For the text-containing cell, return its midpoint in [x, y] coordinate format. 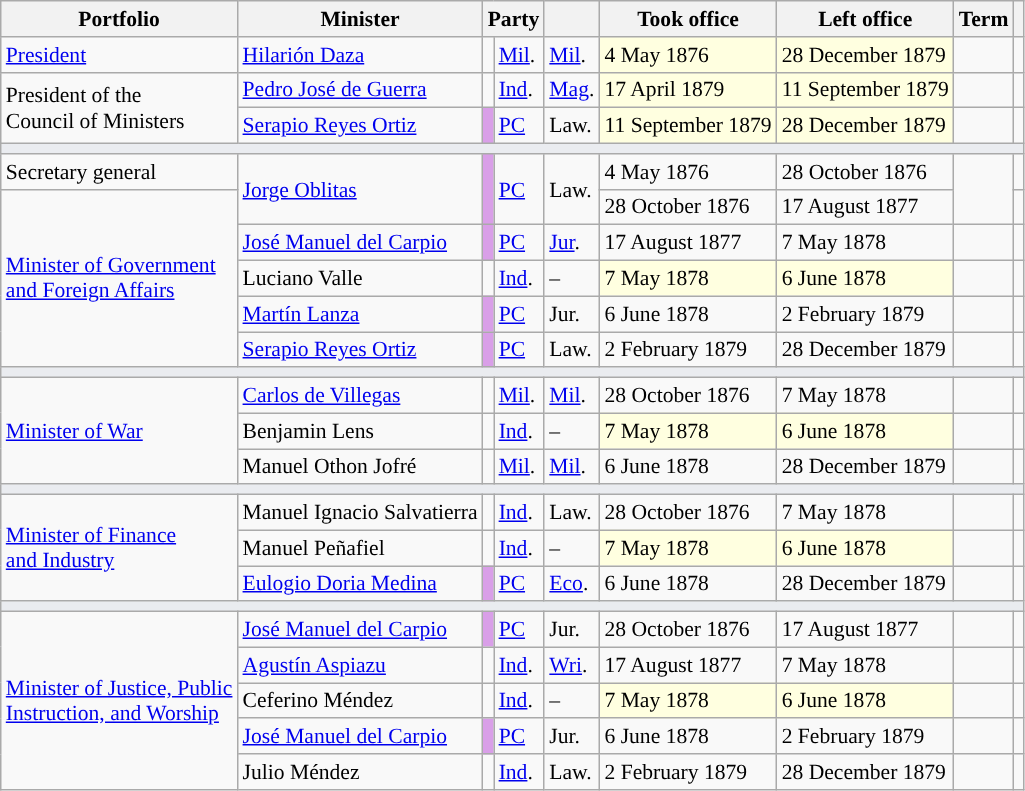
Carlos de Villegas [360, 396]
Minister of Financeand Industry [120, 548]
Minister of Governmentand Foreign Affairs [120, 278]
Luciano Valle [360, 279]
Manuel Othon Jofré [360, 467]
Jorge Oblitas [360, 190]
Ceferino Méndez [360, 701]
Agustín Aspiazu [360, 665]
President of theCouncil of Ministers [120, 108]
President [120, 55]
Portfolio [120, 19]
Minister of War [120, 432]
Eco. [572, 584]
Minister of Justice, PublicInstruction, and Worship [120, 701]
Wri. [572, 665]
Manuel Ignacio Salvatierra [360, 513]
Julio Méndez [360, 772]
Took office [688, 19]
Mag. [572, 90]
Eulogio Doria Medina [360, 584]
Hilarión Daza [360, 55]
Party [514, 19]
Minister [360, 19]
Pedro José de Guerra [360, 90]
Benjamin Lens [360, 431]
Secretary general [120, 172]
Martín Lanza [360, 314]
Term [984, 19]
Manuel Peñafiel [360, 548]
17 April 1879 [688, 90]
Left office [866, 19]
